Search for the cell housing the specified text and yield its (X, Y) center coordinate. 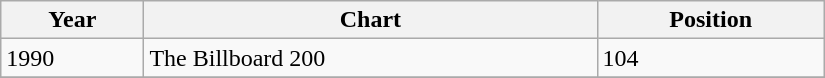
Year (72, 20)
The Billboard 200 (370, 58)
Chart (370, 20)
104 (710, 58)
1990 (72, 58)
Position (710, 20)
